Output the [X, Y] coordinate of the center of the cell containing the given text.  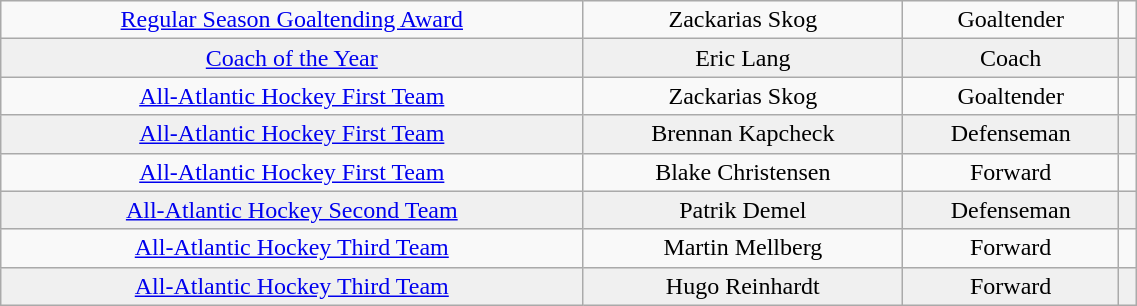
Coach of the Year [292, 58]
Patrik Demel [743, 210]
Regular Season Goaltending Award [292, 20]
All-Atlantic Hockey Second Team [292, 210]
Coach [1011, 58]
Blake Christensen [743, 172]
Martin Mellberg [743, 248]
Eric Lang [743, 58]
Brennan Kapcheck [743, 134]
Hugo Reinhardt [743, 286]
